For the text-containing cell, return its midpoint in [X, Y] coordinate format. 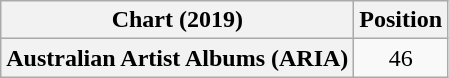
Australian Artist Albums (ARIA) [178, 58]
46 [401, 58]
Chart (2019) [178, 20]
Position [401, 20]
